Find where the given text appears and provide that cell's center as [X, Y] coordinate. 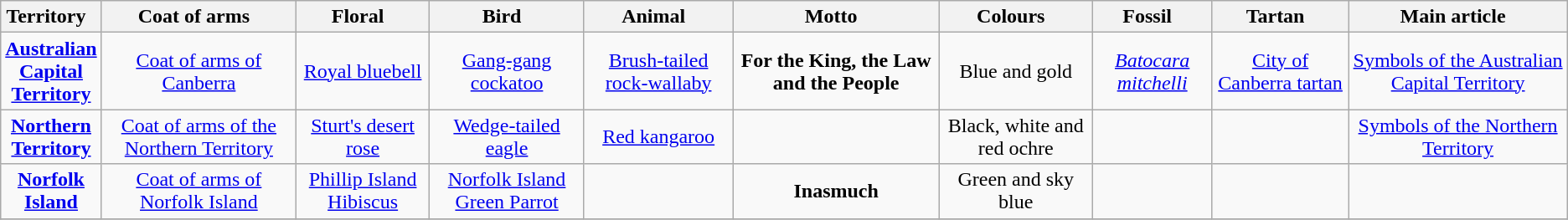
Coat of arms of Norfolk Island [199, 191]
Gang-gang cockatoo [508, 71]
Wedge-tailed eagle [508, 137]
Royal bluebell [364, 71]
Motto [836, 17]
Territory [51, 17]
Floral [364, 17]
Batocara mitchelli [1153, 71]
Coat of arms of the Northern Territory [199, 137]
Norfolk Island Green Parrot [508, 191]
Tartan [1280, 17]
Red kangaroo [658, 137]
City of Canberra tartan [1280, 71]
Inasmuch [836, 191]
Brush-tailed rock-wallaby [658, 71]
Bird [508, 17]
Coat of arms of Canberra [199, 71]
Norfolk Island [51, 191]
Animal [658, 17]
Black, white and red ochre [1015, 137]
Coat of arms [199, 17]
Fossil [1153, 17]
Green and sky blue [1015, 191]
Sturt's desert rose [364, 137]
Main article [1457, 17]
Northern Territory [51, 137]
For the King, the Law and the People [836, 71]
Australian Capital Territory [51, 71]
Blue and gold [1015, 71]
Colours [1015, 17]
Symbols of the Northern Territory [1457, 137]
Symbols of the Australian Capital Territory [1457, 71]
Phillip Island Hibiscus [364, 191]
